Identify which cell holds the provided text, then report its (x, y) central coordinate. 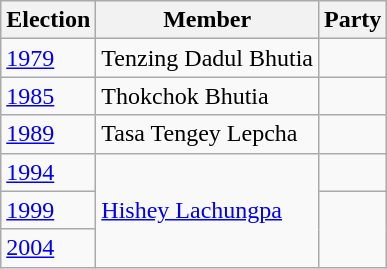
1979 (48, 58)
Party (352, 20)
1989 (48, 134)
Thokchok Bhutia (208, 96)
Hishey Lachungpa (208, 210)
1985 (48, 96)
Election (48, 20)
Tasa Tengey Lepcha (208, 134)
Tenzing Dadul Bhutia (208, 58)
2004 (48, 248)
1999 (48, 210)
Member (208, 20)
1994 (48, 172)
